Determine the (x, y) coordinate at the center of the cell enclosing the given text.  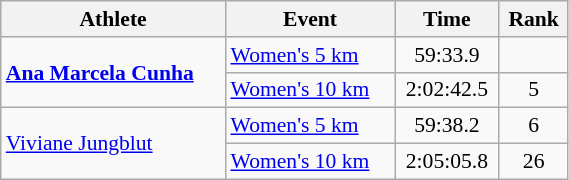
2:05:05.8 (448, 162)
Viviane Jungblut (114, 144)
5 (534, 90)
6 (534, 126)
Ana Marcela Cunha (114, 72)
26 (534, 162)
Event (310, 19)
Rank (534, 19)
Time (448, 19)
59:33.9 (448, 55)
Athlete (114, 19)
2:02:42.5 (448, 90)
59:38.2 (448, 126)
